Search for the cell housing the specified text and yield its [x, y] center coordinate. 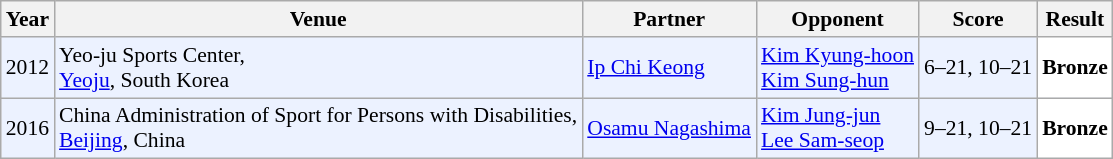
Kim Jung-jun Lee Sam-seop [838, 128]
Score [978, 19]
Osamu Nagashima [669, 128]
2016 [28, 128]
China Administration of Sport for Persons with Disabilities,Beijing, China [318, 128]
6–21, 10–21 [978, 68]
9–21, 10–21 [978, 128]
Ip Chi Keong [669, 68]
Kim Kyung-hoon Kim Sung-hun [838, 68]
Partner [669, 19]
2012 [28, 68]
Year [28, 19]
Yeo-ju Sports Center,Yeoju, South Korea [318, 68]
Venue [318, 19]
Opponent [838, 19]
Result [1075, 19]
